Capture the cell that displays the provided text and extract its (x, y) central coordinate. 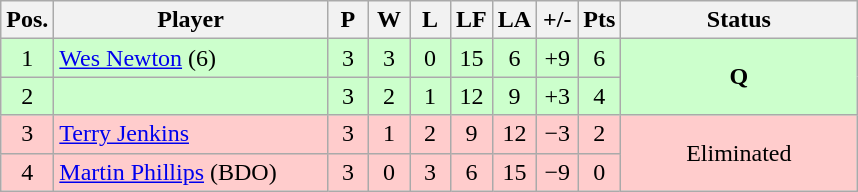
+3 (558, 96)
Pts (600, 20)
LA (514, 20)
+/- (558, 20)
−3 (558, 134)
+9 (558, 58)
Q (739, 77)
L (430, 20)
Player (191, 20)
LF (472, 20)
Terry Jenkins (191, 134)
P (348, 20)
−9 (558, 172)
Pos. (28, 20)
Wes Newton (6) (191, 58)
Eliminated (739, 153)
W (388, 20)
Martin Phillips (BDO) (191, 172)
Status (739, 20)
